Provide the [X, Y] coordinate of the cell's center where the given text is located.  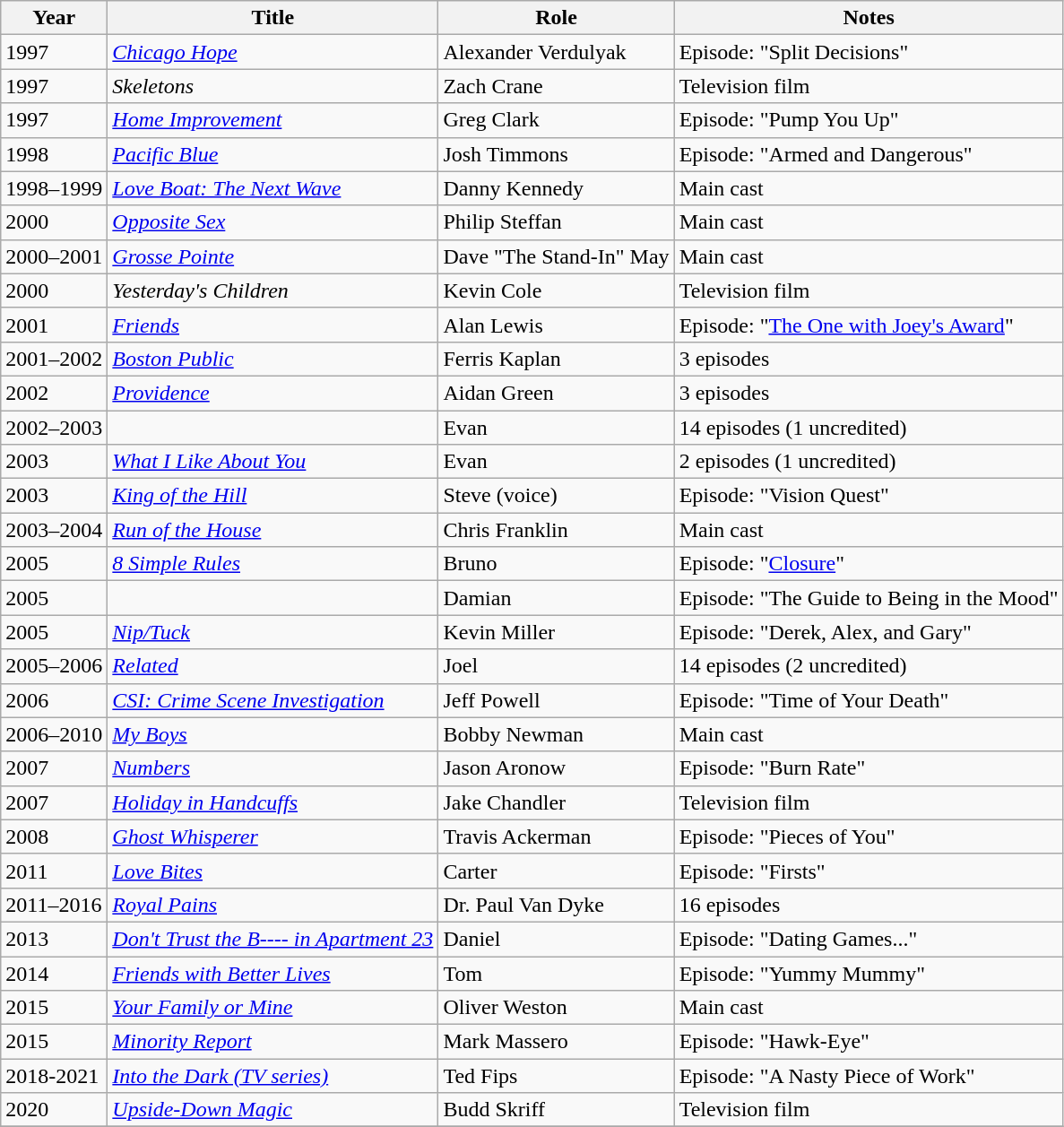
1998–1999 [54, 188]
My Boys [272, 734]
Danny Kennedy [556, 188]
Role [556, 18]
Greg Clark [556, 120]
Ghost Whisperer [272, 837]
Jason Aronow [556, 768]
Notes [869, 18]
14 episodes (1 uncredited) [869, 428]
Chicago Hope [272, 52]
Year [54, 18]
Joel [556, 666]
Steve (voice) [556, 496]
Alexander Verdulyak [556, 52]
2 episodes (1 uncredited) [869, 462]
Episode: "Firsts" [869, 871]
Ted Fips [556, 1076]
Episode: "Vision Quest" [869, 496]
CSI: Crime Scene Investigation [272, 700]
2013 [54, 939]
Don't Trust the B---- in Apartment 23 [272, 939]
Daniel [556, 939]
Bruno [556, 564]
2011 [54, 871]
Episode: "Pump You Up" [869, 120]
Episode: "Split Decisions" [869, 52]
Travis Ackerman [556, 837]
Budd Skriff [556, 1110]
Episode: "The One with Joey's Award" [869, 325]
King of the Hill [272, 496]
Damian [556, 598]
Episode: "Derek, Alex, and Gary" [869, 632]
Episode: "Yummy Mummy" [869, 973]
Related [272, 666]
Episode: "Time of Your Death" [869, 700]
Home Improvement [272, 120]
Pacific Blue [272, 154]
2005–2006 [54, 666]
Holiday in Handcuffs [272, 802]
2014 [54, 973]
Royal Pains [272, 905]
Providence [272, 393]
Your Family or Mine [272, 1008]
Tom [556, 973]
2000–2001 [54, 256]
Aidan Green [556, 393]
Bobby Newman [556, 734]
Josh Timmons [556, 154]
2003–2004 [54, 530]
Grosse Pointe [272, 256]
Skeletons [272, 86]
Kevin Cole [556, 290]
Jake Chandler [556, 802]
Dr. Paul Van Dyke [556, 905]
2020 [54, 1110]
2002 [54, 393]
Episode: "A Nasty Piece of Work" [869, 1076]
What I Like About You [272, 462]
2018-2021 [54, 1076]
Title [272, 18]
Friends with Better Lives [272, 973]
2001 [54, 325]
Episode: "Armed and Dangerous" [869, 154]
Numbers [272, 768]
Love Bites [272, 871]
Alan Lewis [556, 325]
Boston Public [272, 359]
2001–2002 [54, 359]
Nip/Tuck [272, 632]
Kevin Miller [556, 632]
2006 [54, 700]
14 episodes (2 uncredited) [869, 666]
Minority Report [272, 1042]
2002–2003 [54, 428]
Episode: "Burn Rate" [869, 768]
Carter [556, 871]
1998 [54, 154]
Mark Massero [556, 1042]
Episode: "Pieces of You" [869, 837]
Into the Dark (TV series) [272, 1076]
16 episodes [869, 905]
Jeff Powell [556, 700]
Episode: "Dating Games..." [869, 939]
Oliver Weston [556, 1008]
Episode: "Closure" [869, 564]
8 Simple Rules [272, 564]
Run of the House [272, 530]
2011–2016 [54, 905]
Ferris Kaplan [556, 359]
Dave "The Stand-In" May [556, 256]
Zach Crane [556, 86]
Love Boat: The Next Wave [272, 188]
2008 [54, 837]
Yesterday's Children [272, 290]
Philip Steffan [556, 222]
Episode: "Hawk-Eye" [869, 1042]
Upside-Down Magic [272, 1110]
Friends [272, 325]
2006–2010 [54, 734]
Opposite Sex [272, 222]
Episode: "The Guide to Being in the Mood" [869, 598]
Chris Franklin [556, 530]
